Locate the cell with the specified text and output its (x, y) center coordinate. 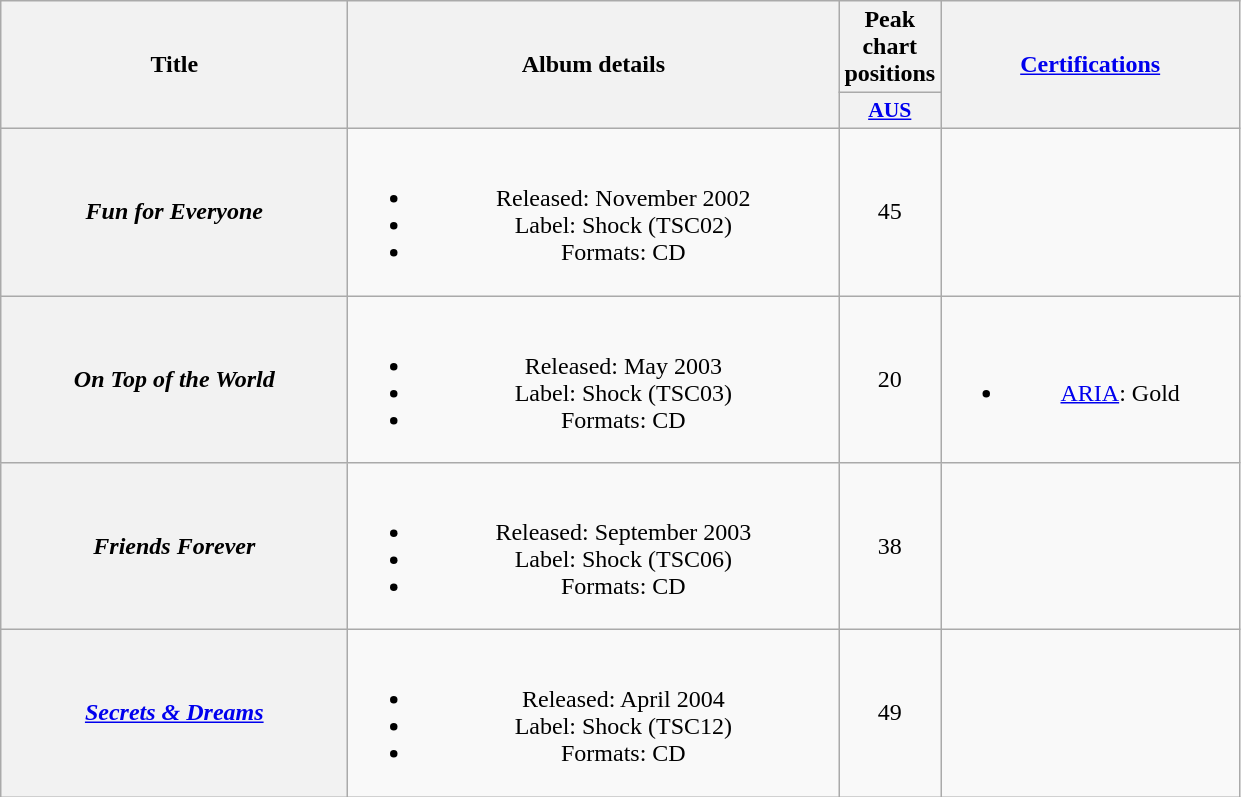
Friends Forever (174, 546)
Released: May 2003Label: Shock (TSC03)Formats: CD (594, 380)
Title (174, 65)
Peak chart positions (890, 47)
On Top of the World (174, 380)
20 (890, 380)
Released: September 2003Label: Shock (TSC06)Formats: CD (594, 546)
Album details (594, 65)
49 (890, 714)
Released: April 2004Label: Shock (TSC12)Formats: CD (594, 714)
Secrets & Dreams (174, 714)
AUS (890, 111)
Certifications (1090, 65)
Fun for Everyone (174, 212)
45 (890, 212)
38 (890, 546)
Released: November 2002Label: Shock (TSC02)Formats: CD (594, 212)
ARIA: Gold (1090, 380)
